Find where the given text appears and provide that cell's center as (x, y) coordinate. 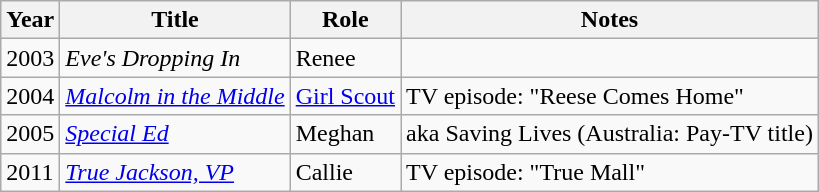
Malcolm in the Middle (175, 96)
Renee (345, 58)
TV episode: "Reese Comes Home" (610, 96)
TV episode: "True Mall" (610, 172)
2003 (30, 58)
Special Ed (175, 134)
Eve's Dropping In (175, 58)
Role (345, 20)
Notes (610, 20)
2005 (30, 134)
Title (175, 20)
Meghan (345, 134)
2011 (30, 172)
Year (30, 20)
2004 (30, 96)
aka Saving Lives (Australia: Pay-TV title) (610, 134)
True Jackson, VP (175, 172)
Callie (345, 172)
Girl Scout (345, 96)
